Determine the (x, y) coordinate at the center of the cell enclosing the given text.  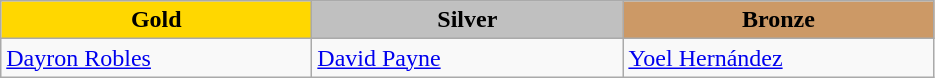
Yoel Hernández (778, 58)
Silver (468, 20)
David Payne (468, 58)
Gold (156, 20)
Bronze (778, 20)
Dayron Robles (156, 58)
